Return the (X, Y) coordinate for the center point of the cell that contains the specified text.  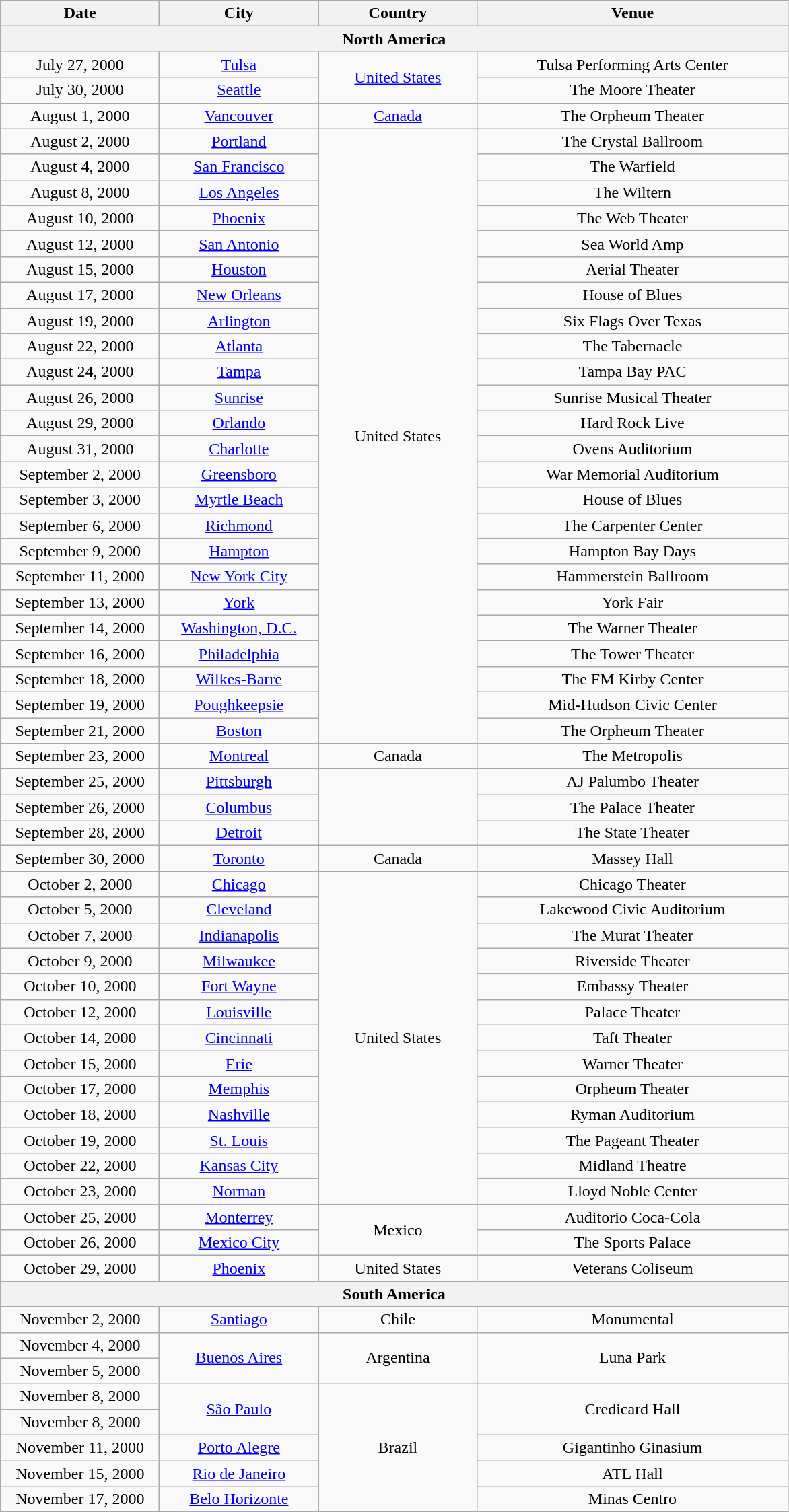
August 1, 2000 (80, 116)
Kansas City (239, 1166)
October 29, 2000 (80, 1268)
South America (394, 1294)
August 29, 2000 (80, 423)
New York City (239, 577)
Aerial Theater (633, 269)
Veterans Coliseum (633, 1268)
September 30, 2000 (80, 859)
Norman (239, 1192)
Columbus (239, 807)
Taft Theater (633, 1038)
Boston (239, 730)
Arlington (239, 321)
Louisville (239, 1012)
The Tower Theater (633, 653)
October 26, 2000 (80, 1243)
Erie (239, 1063)
The Crystal Ballroom (633, 141)
São Paulo (239, 1409)
October 25, 2000 (80, 1217)
Toronto (239, 859)
September 9, 2000 (80, 551)
War Memorial Auditorium (633, 474)
Mexico (398, 1230)
North America (394, 39)
Atlanta (239, 347)
The Pageant Theater (633, 1141)
October 23, 2000 (80, 1192)
September 2, 2000 (80, 474)
Pittsburgh (239, 782)
September 19, 2000 (80, 705)
July 30, 2000 (80, 90)
Santiago (239, 1320)
September 26, 2000 (80, 807)
The Wiltern (633, 192)
September 18, 2000 (80, 679)
Hampton (239, 551)
October 9, 2000 (80, 961)
November 17, 2000 (80, 1499)
August 24, 2000 (80, 372)
Sunrise Musical Theater (633, 398)
Date (80, 13)
Ryman Auditorium (633, 1114)
The Web Theater (633, 218)
York Fair (633, 602)
The State Theater (633, 833)
Indianapolis (239, 935)
Orlando (239, 423)
Mid-Hudson Civic Center (633, 705)
Greensboro (239, 474)
Porto Alegre (239, 1447)
September 6, 2000 (80, 526)
Vancouver (239, 116)
October 12, 2000 (80, 1012)
Palace Theater (633, 1012)
September 16, 2000 (80, 653)
Wilkes-Barre (239, 679)
Memphis (239, 1089)
Ovens Auditorium (633, 449)
Charlotte (239, 449)
AJ Palumbo Theater (633, 782)
Midland Theatre (633, 1166)
The Metropolis (633, 756)
Tampa (239, 372)
July 27, 2000 (80, 65)
Hampton Bay Days (633, 551)
September 13, 2000 (80, 602)
Embassy Theater (633, 986)
Richmond (239, 526)
Tulsa Performing Arts Center (633, 65)
October 14, 2000 (80, 1038)
November 5, 2000 (80, 1371)
October 7, 2000 (80, 935)
Chicago Theater (633, 884)
September 3, 2000 (80, 500)
The Moore Theater (633, 90)
September 14, 2000 (80, 628)
Sunrise (239, 398)
October 10, 2000 (80, 986)
New Orleans (239, 295)
Myrtle Beach (239, 500)
November 4, 2000 (80, 1345)
The Sports Palace (633, 1243)
Milwaukee (239, 961)
Auditorio Coca-Cola (633, 1217)
Hammerstein Ballroom (633, 577)
The Warner Theater (633, 628)
Sea World Amp (633, 244)
Orpheum Theater (633, 1089)
Mexico City (239, 1243)
Chicago (239, 884)
ATL Hall (633, 1473)
Six Flags Over Texas (633, 321)
The FM Kirby Center (633, 679)
Belo Horizonte (239, 1499)
Nashville (239, 1114)
Tulsa (239, 65)
St. Louis (239, 1141)
August 19, 2000 (80, 321)
Detroit (239, 833)
Cleveland (239, 910)
Rio de Janeiro (239, 1473)
Luna Park (633, 1358)
Montreal (239, 756)
September 28, 2000 (80, 833)
Brazil (398, 1447)
Warner Theater (633, 1063)
Gigantinho Ginasium (633, 1447)
Riverside Theater (633, 961)
Buenos Aires (239, 1358)
August 15, 2000 (80, 269)
Massey Hall (633, 859)
Venue (633, 13)
November 15, 2000 (80, 1473)
Philadelphia (239, 653)
September 23, 2000 (80, 756)
October 2, 2000 (80, 884)
August 26, 2000 (80, 398)
November 11, 2000 (80, 1447)
Lloyd Noble Center (633, 1192)
September 11, 2000 (80, 577)
August 8, 2000 (80, 192)
The Carpenter Center (633, 526)
Cincinnati (239, 1038)
San Antonio (239, 244)
October 17, 2000 (80, 1089)
Fort Wayne (239, 986)
San Francisco (239, 167)
City (239, 13)
Monterrey (239, 1217)
The Murat Theater (633, 935)
August 10, 2000 (80, 218)
Washington, D.C. (239, 628)
Los Angeles (239, 192)
Argentina (398, 1358)
August 31, 2000 (80, 449)
Minas Centro (633, 1499)
August 17, 2000 (80, 295)
October 15, 2000 (80, 1063)
Hard Rock Live (633, 423)
October 19, 2000 (80, 1141)
Chile (398, 1320)
Country (398, 13)
October 5, 2000 (80, 910)
Credicard Hall (633, 1409)
Poughkeepsie (239, 705)
Seattle (239, 90)
September 21, 2000 (80, 730)
Portland (239, 141)
August 2, 2000 (80, 141)
October 22, 2000 (80, 1166)
August 4, 2000 (80, 167)
September 25, 2000 (80, 782)
October 18, 2000 (80, 1114)
Tampa Bay PAC (633, 372)
November 2, 2000 (80, 1320)
York (239, 602)
Houston (239, 269)
The Warfield (633, 167)
The Palace Theater (633, 807)
Lakewood Civic Auditorium (633, 910)
The Tabernacle (633, 347)
August 22, 2000 (80, 347)
Monumental (633, 1320)
August 12, 2000 (80, 244)
